Extract the [X, Y] coordinate from the center of the cell holding the provided text.  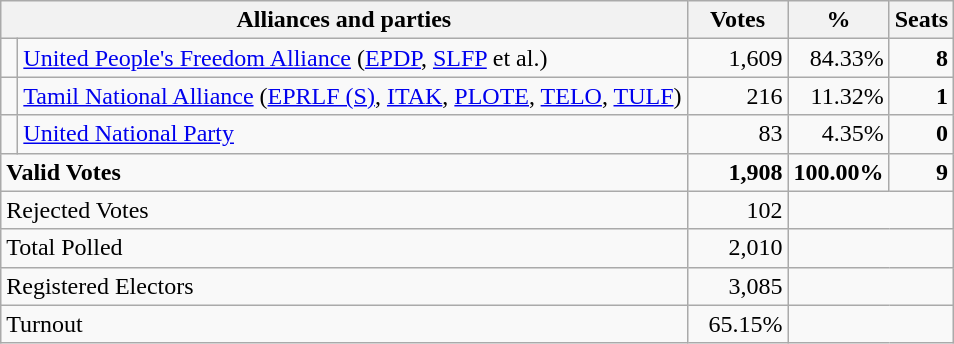
United People's Freedom Alliance (EPDP, SLFP et al.) [352, 58]
0 [921, 134]
8 [921, 58]
Rejected Votes [344, 210]
1 [921, 96]
United National Party [352, 134]
84.33% [838, 58]
Valid Votes [344, 172]
100.00% [838, 172]
Votes [738, 20]
102 [738, 210]
216 [738, 96]
1,609 [738, 58]
65.15% [738, 324]
Alliances and parties [344, 20]
11.32% [838, 96]
% [838, 20]
Tamil National Alliance (EPRLF (S), ITAK, PLOTE, TELO, TULF) [352, 96]
83 [738, 134]
Total Polled [344, 248]
Registered Electors [344, 286]
9 [921, 172]
1,908 [738, 172]
Seats [921, 20]
2,010 [738, 248]
3,085 [738, 286]
4.35% [838, 134]
Turnout [344, 324]
